Scan for the cell matching the given text and deliver its [X, Y] coordinate at center. 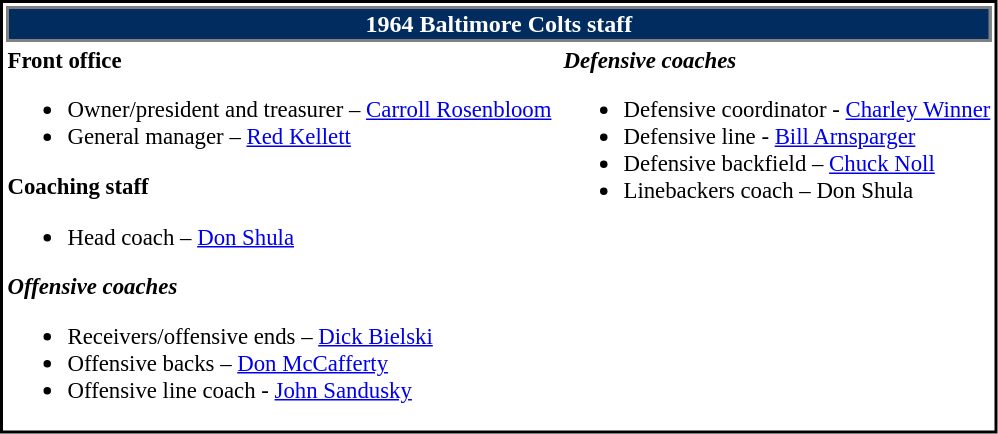
1964 Baltimore Colts staff [499, 24]
Defensive coachesDefensive coordinator - Charley WinnerDefensive line - Bill ArnspargerDefensive backfield – Chuck NollLinebackers coach – Don Shula [777, 236]
